Locate the cell with the specified text and output its [x, y] center coordinate. 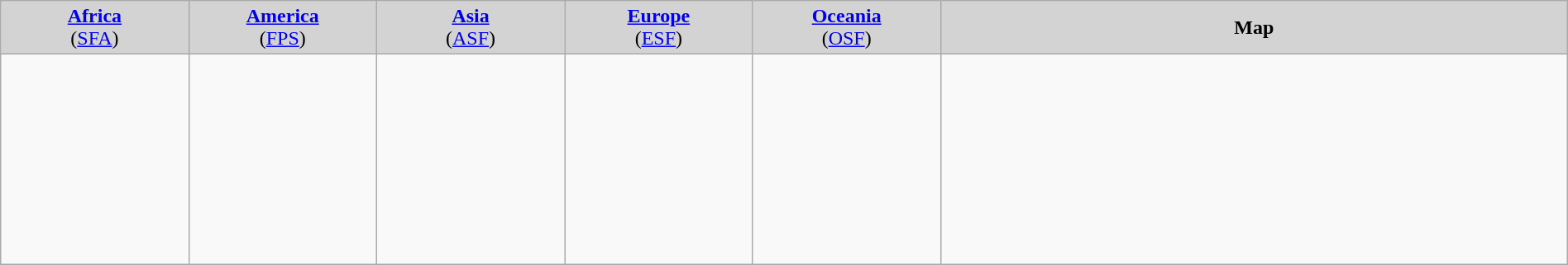
America(FPS) [283, 28]
Asia(ASF) [470, 28]
Map [1254, 28]
Oceania(OSF) [847, 28]
Africa(SFA) [94, 28]
Europe(ESF) [658, 28]
